Return (x, y) of the center of cell containing provided text 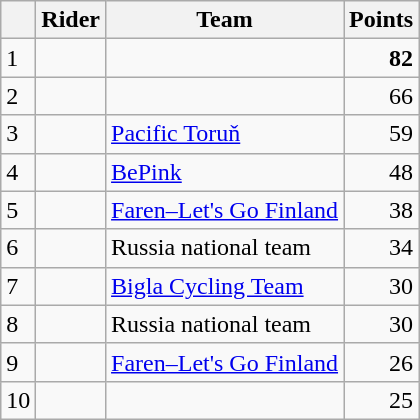
59 (382, 134)
2 (18, 96)
7 (18, 286)
4 (18, 172)
82 (382, 58)
1 (18, 58)
66 (382, 96)
25 (382, 400)
48 (382, 172)
9 (18, 362)
Points (382, 20)
10 (18, 400)
3 (18, 134)
6 (18, 248)
38 (382, 210)
BePink (225, 172)
34 (382, 248)
26 (382, 362)
Bigla Cycling Team (225, 286)
Team (225, 20)
5 (18, 210)
Pacific Toruň (225, 134)
Rider (71, 20)
8 (18, 324)
